Output the [X, Y] coordinate of the center of the cell containing the given text.  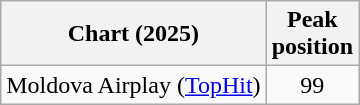
Moldova Airplay (TopHit) [134, 85]
Peakposition [312, 34]
99 [312, 85]
Chart (2025) [134, 34]
